Find where the given text appears and provide that cell's center as (X, Y) coordinate. 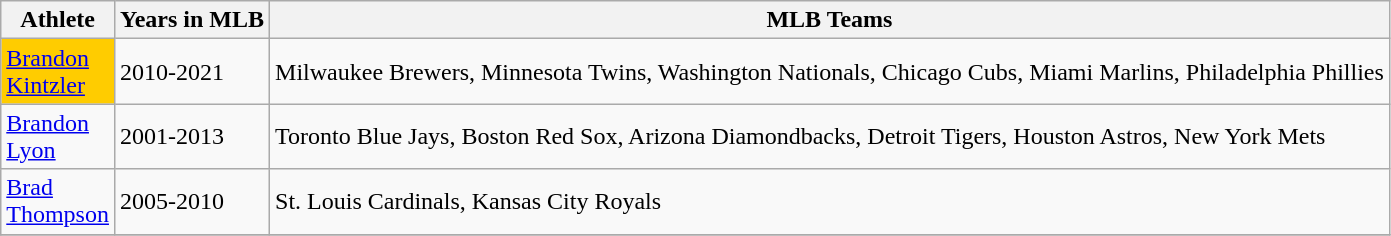
MLB Teams (830, 20)
Years in MLB (192, 20)
Brandon Kintzler (58, 72)
2010-2021 (192, 72)
St. Louis Cardinals, Kansas City Royals (830, 202)
Milwaukee Brewers, Minnesota Twins, Washington Nationals, Chicago Cubs, Miami Marlins, Philadelphia Phillies (830, 72)
Athlete (58, 20)
Toronto Blue Jays, Boston Red Sox, Arizona Diamondbacks, Detroit Tigers, Houston Astros, New York Mets (830, 136)
2005-2010 (192, 202)
Brad Thompson (58, 202)
2001-2013 (192, 136)
Brandon Lyon (58, 136)
